Output the (X, Y) coordinate of the center of the cell containing the given text.  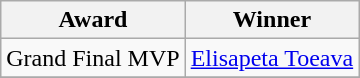
Grand Final MVP (93, 58)
Elisapeta Toeava (272, 58)
Winner (272, 20)
Award (93, 20)
